Determine the (X, Y) coordinate at the center of the cell enclosing the given text.  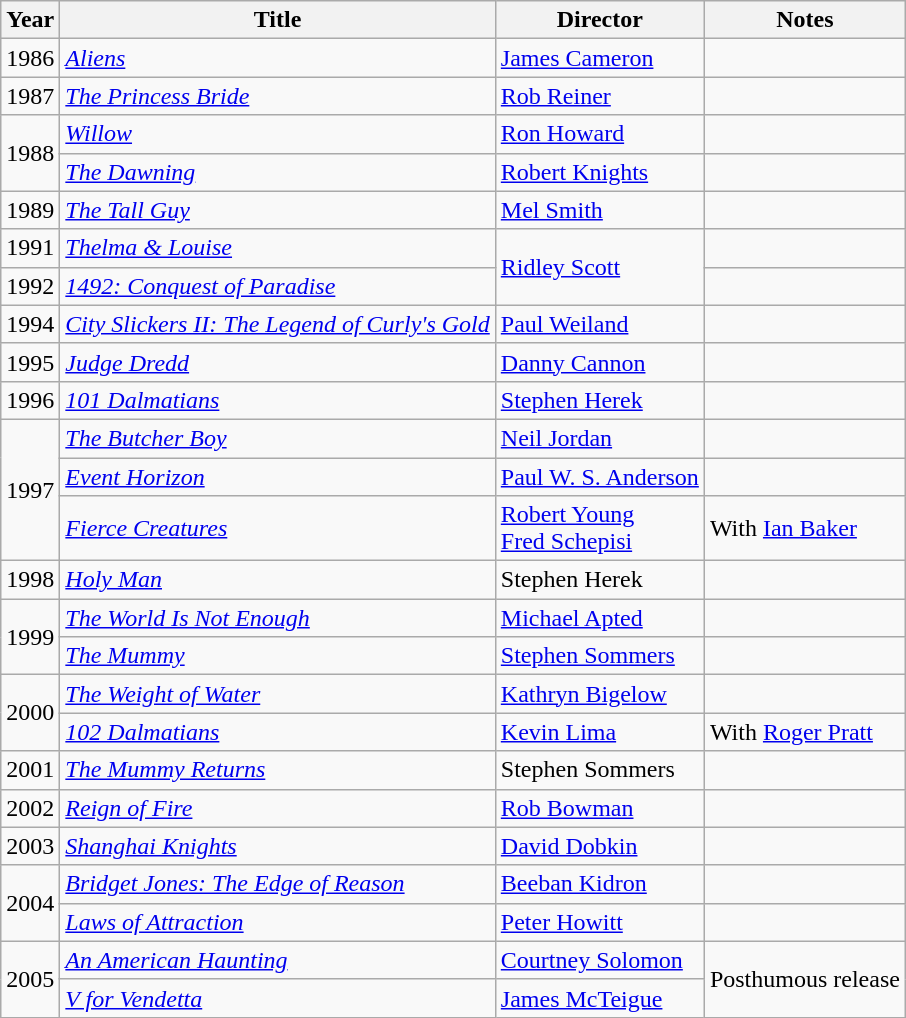
City Slickers II: The Legend of Curly's Gold (278, 324)
Neil Jordan (600, 438)
Courtney Solomon (600, 960)
Aliens (278, 58)
The Dawning (278, 172)
David Dobkin (600, 846)
Kevin Lima (600, 732)
1994 (30, 324)
The Mummy Returns (278, 770)
Kathryn Bigelow (600, 694)
Rob Bowman (600, 808)
2002 (30, 808)
Laws of Attraction (278, 922)
The Butcher Boy (278, 438)
Robert Knights (600, 172)
The Mummy (278, 656)
Michael Apted (600, 618)
Judge Dredd (278, 362)
Holy Man (278, 580)
1995 (30, 362)
V for Vendetta (278, 998)
Beeban Kidron (600, 884)
Fierce Creatures (278, 528)
2000 (30, 713)
The Tall Guy (278, 210)
1987 (30, 96)
Willow (278, 134)
1989 (30, 210)
With Ian Baker (804, 528)
Year (30, 20)
2001 (30, 770)
Ridley Scott (600, 267)
Reign of Fire (278, 808)
102 Dalmatians (278, 732)
Ron Howard (600, 134)
Peter Howitt (600, 922)
Thelma & Louise (278, 248)
Paul W. S. Anderson (600, 477)
The Princess Bride (278, 96)
Title (278, 20)
Shanghai Knights (278, 846)
Posthumous release (804, 979)
1988 (30, 153)
2003 (30, 846)
Paul Weiland (600, 324)
1996 (30, 400)
1492: Conquest of Paradise (278, 286)
Notes (804, 20)
1998 (30, 580)
James McTeigue (600, 998)
Danny Cannon (600, 362)
2005 (30, 979)
Robert YoungFred Schepisi (600, 528)
The Weight of Water (278, 694)
1992 (30, 286)
1997 (30, 490)
Rob Reiner (600, 96)
The World Is Not Enough (278, 618)
Event Horizon (278, 477)
2004 (30, 903)
Bridget Jones: The Edge of Reason (278, 884)
1999 (30, 637)
Director (600, 20)
James Cameron (600, 58)
An American Haunting (278, 960)
101 Dalmatians (278, 400)
1991 (30, 248)
With Roger Pratt (804, 732)
1986 (30, 58)
Mel Smith (600, 210)
